Capture the cell that displays the provided text and extract its (X, Y) central coordinate. 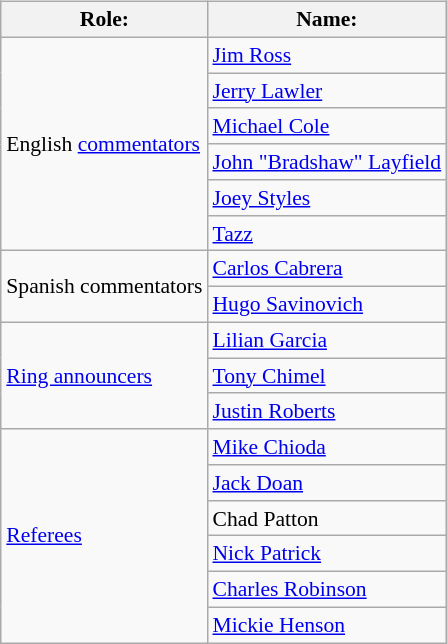
English commentators (104, 144)
Tony Chimel (326, 376)
Ring announcers (104, 376)
Hugo Savinovich (326, 305)
Carlos Cabrera (326, 269)
Charles Robinson (326, 590)
Mike Chioda (326, 447)
Jack Doan (326, 483)
Role: (104, 20)
Tazz (326, 233)
Name: (326, 20)
Chad Patton (326, 518)
Lilian Garcia (326, 340)
Michael Cole (326, 126)
Nick Patrick (326, 554)
Justin Roberts (326, 411)
Joey Styles (326, 198)
Referees (104, 536)
Mickie Henson (326, 625)
Jerry Lawler (326, 91)
John "Bradshaw" Layfield (326, 162)
Jim Ross (326, 55)
Spanish commentators (104, 286)
